For the text-containing cell, return its midpoint in [x, y] coordinate format. 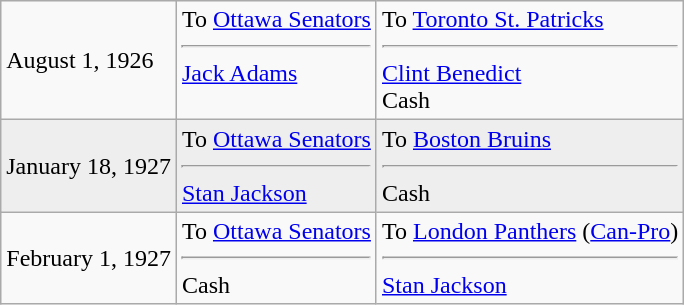
To Boston BruinsCash [530, 166]
To Toronto St. PatricksClint BenedictCash [530, 60]
To London Panthers (Can-Pro)Stan Jackson [530, 258]
To Ottawa SenatorsStan Jackson [276, 166]
August 1, 1926 [89, 60]
To Ottawa SenatorsJack Adams [276, 60]
January 18, 1927 [89, 166]
February 1, 1927 [89, 258]
To Ottawa SenatorsCash [276, 258]
